Determine the [x, y] coordinate at the center of the cell enclosing the given text.  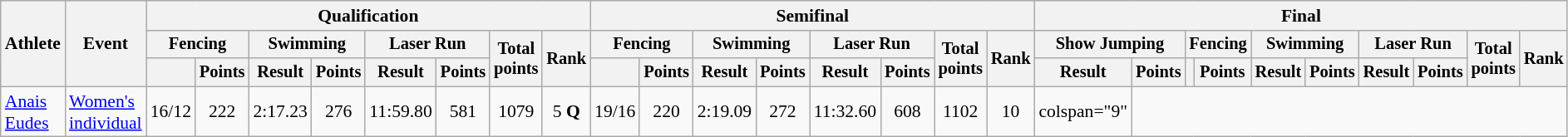
Qualification [368, 16]
2:19.09 [725, 111]
2:17.23 [279, 111]
581 [463, 111]
Anais Eudes [33, 111]
colspan="9" [1082, 111]
608 [907, 111]
10 [1011, 111]
19/16 [615, 111]
Event [106, 43]
222 [222, 111]
1102 [961, 111]
5 Q [566, 111]
1079 [515, 111]
276 [338, 111]
272 [782, 111]
Final [1300, 16]
Athlete [33, 43]
220 [666, 111]
11:59.80 [401, 111]
11:32.60 [845, 111]
Semifinal [812, 16]
Show Jumping [1109, 45]
16/12 [171, 111]
Women's individual [106, 111]
